Locate the cell with the specified text and output its (x, y) center coordinate. 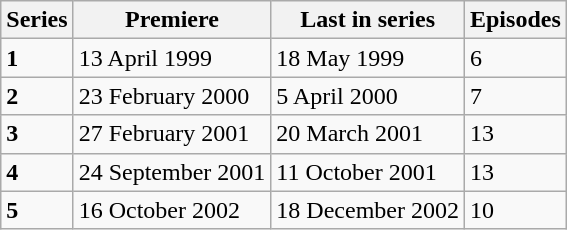
Episodes (515, 20)
27 February 2001 (172, 134)
1 (37, 58)
23 February 2000 (172, 96)
3 (37, 134)
7 (515, 96)
11 October 2001 (368, 172)
20 March 2001 (368, 134)
24 September 2001 (172, 172)
16 October 2002 (172, 210)
18 May 1999 (368, 58)
2 (37, 96)
Premiere (172, 20)
18 December 2002 (368, 210)
10 (515, 210)
5 April 2000 (368, 96)
4 (37, 172)
Last in series (368, 20)
6 (515, 58)
13 April 1999 (172, 58)
5 (37, 210)
Series (37, 20)
